Provide the (x, y) coordinate of the cell's center where the given text is located.  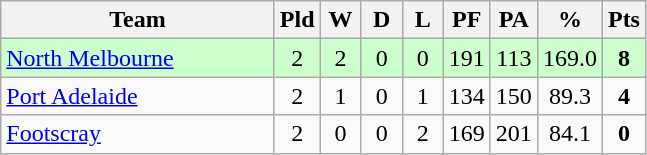
84.1 (570, 134)
8 (624, 58)
Footscray (138, 134)
4 (624, 96)
Pld (297, 20)
191 (466, 58)
Port Adelaide (138, 96)
169 (466, 134)
89.3 (570, 96)
Pts (624, 20)
L (422, 20)
134 (466, 96)
201 (514, 134)
D (382, 20)
% (570, 20)
PF (466, 20)
PA (514, 20)
North Melbourne (138, 58)
Team (138, 20)
113 (514, 58)
W (340, 20)
150 (514, 96)
169.0 (570, 58)
